Find where the given text appears and provide that cell's center as (X, Y) coordinate. 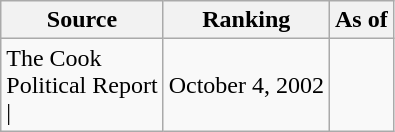
October 4, 2002 (246, 85)
Source (82, 20)
The CookPolitical Report| (82, 85)
As of (361, 20)
Ranking (246, 20)
